Identify which cell holds the provided text, then report its [X, Y] central coordinate. 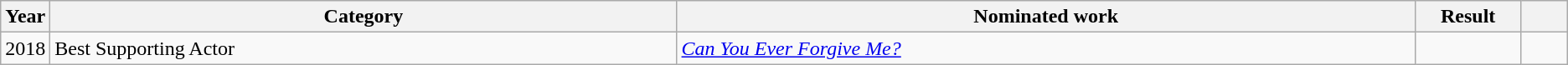
2018 [25, 48]
Can You Ever Forgive Me? [1045, 48]
Result [1467, 17]
Year [25, 17]
Category [364, 17]
Nominated work [1045, 17]
Best Supporting Actor [364, 48]
